From the cell containing the given text, extract its center point as [x, y] coordinate. 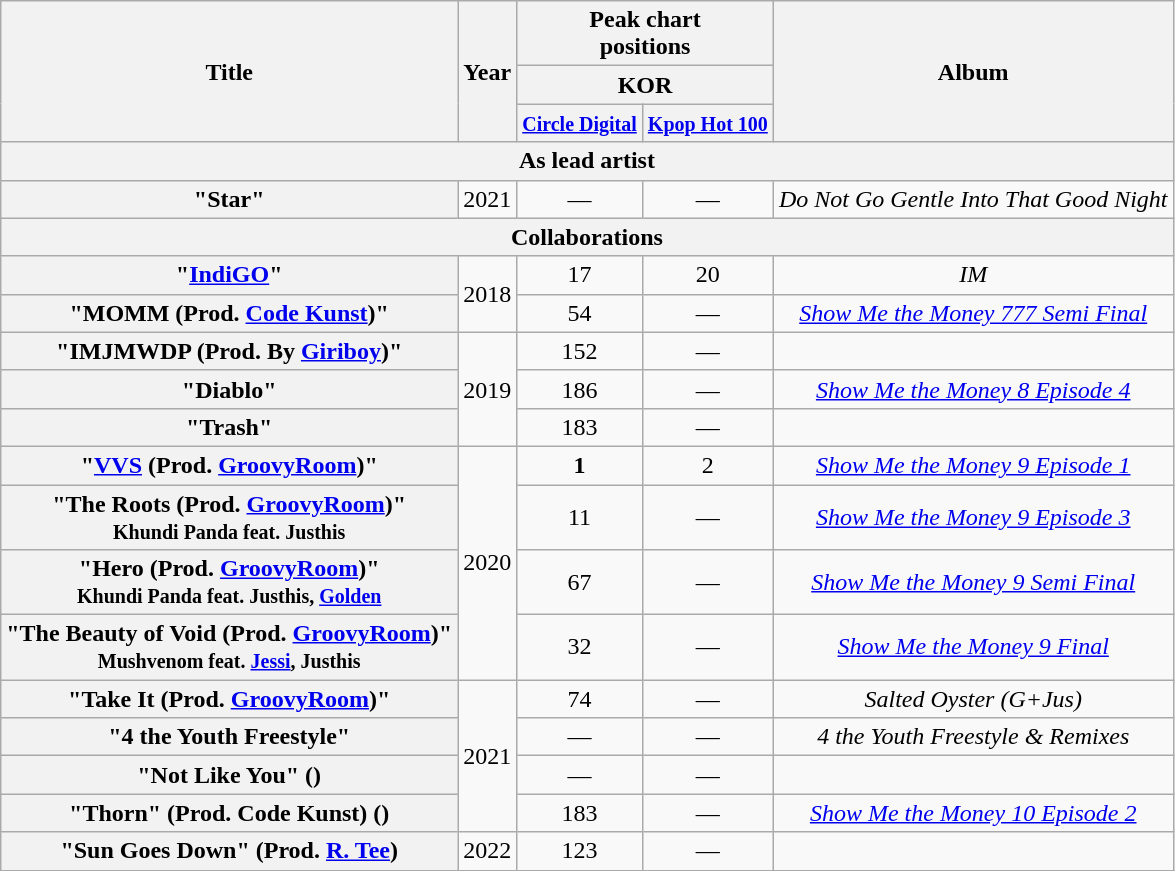
"IndiGO" [230, 275]
"Sun Goes Down" (Prod. R. Tee) [230, 851]
Do Not Go Gentle Into That Good Night [973, 199]
32 [580, 648]
4 the Youth Freestyle & Remixes [973, 737]
11 [580, 516]
Peak chart positions [646, 34]
Show Me the Money 9 Final [973, 648]
2018 [488, 294]
Year [488, 72]
"Star" [230, 199]
IM [973, 275]
20 [708, 275]
"4 the Youth Freestyle" [230, 737]
"Hero (Prod. GroovyRoom)" Khundi Panda feat. Justhis, Golden [230, 582]
2019 [488, 389]
17 [580, 275]
152 [580, 351]
Kpop Hot 100 [708, 123]
KOR [646, 85]
Album [973, 72]
"Thorn" (Prod. Code Kunst) () [230, 813]
2 [708, 465]
Circle Digital [580, 123]
2022 [488, 851]
Show Me the Money 10 Episode 2 [973, 813]
74 [580, 699]
123 [580, 851]
"Not Like You" () [230, 775]
186 [580, 389]
As lead artist [587, 161]
Show Me the Money 8 Episode 4 [973, 389]
"IMJMWDP (Prod. By Giriboy)" [230, 351]
"The Beauty of Void (Prod. GroovyRoom)" Mushvenom feat. Jessi, Justhis [230, 648]
Collaborations [587, 237]
Title [230, 72]
"Diablo" [230, 389]
"The Roots (Prod. GroovyRoom)" Khundi Panda feat. Justhis [230, 516]
2020 [488, 562]
"VVS (Prod. GroovyRoom)" [230, 465]
"Trash" [230, 427]
Show Me the Money 9 Episode 3 [973, 516]
Show Me the Money 9 Semi Final [973, 582]
1 [580, 465]
67 [580, 582]
Show Me the Money 9 Episode 1 [973, 465]
"MOMM (Prod. Code Kunst)" [230, 313]
Salted Oyster (G+Jus) [973, 699]
"Take It (Prod. GroovyRoom)" [230, 699]
54 [580, 313]
Show Me the Money 777 Semi Final [973, 313]
